Locate the cell with the specified text and output its (X, Y) center coordinate. 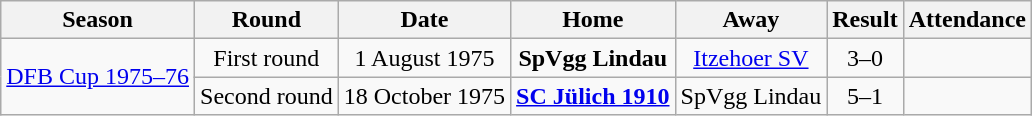
Season (98, 20)
SC Jülich 1910 (593, 96)
Home (593, 20)
1 August 1975 (424, 58)
First round (267, 58)
Second round (267, 96)
Away (751, 20)
3–0 (865, 58)
DFB Cup 1975–76 (98, 77)
18 October 1975 (424, 96)
Attendance (967, 20)
5–1 (865, 96)
Itzehoer SV (751, 58)
Date (424, 20)
Round (267, 20)
Result (865, 20)
